Provide the (x, y) coordinate of the cell's center where the given text is located.  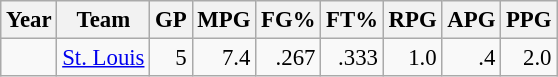
St. Louis (104, 58)
5 (171, 58)
RPG (412, 20)
1.0 (412, 58)
APG (472, 20)
7.4 (224, 58)
PPG (529, 20)
.4 (472, 58)
.333 (352, 58)
2.0 (529, 58)
FG% (288, 20)
Team (104, 20)
.267 (288, 58)
Year (29, 20)
FT% (352, 20)
MPG (224, 20)
GP (171, 20)
